Capture the cell that displays the provided text and extract its [x, y] central coordinate. 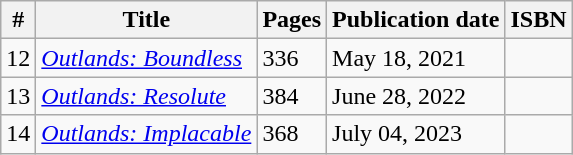
14 [18, 134]
Outlands: Resolute [146, 96]
384 [292, 96]
336 [292, 58]
Publication date [416, 20]
368 [292, 134]
13 [18, 96]
Title [146, 20]
July 04, 2023 [416, 134]
Outlands: Implacable [146, 134]
# [18, 20]
May 18, 2021 [416, 58]
ISBN [538, 20]
June 28, 2022 [416, 96]
12 [18, 58]
Outlands: Boundless [146, 58]
Pages [292, 20]
